Pinpoint the cell where the given text exists, returning its [x, y] midpoint coordinate. 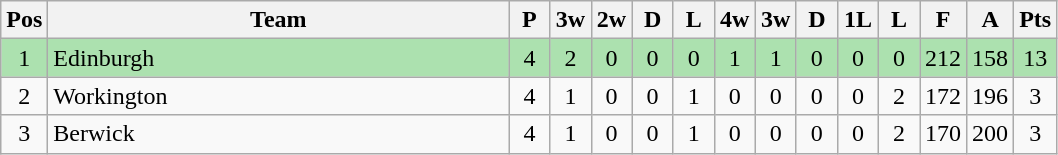
Pts [1036, 20]
158 [990, 58]
Workington [278, 96]
Pos [24, 20]
4w [734, 20]
Edinburgh [278, 58]
1L [858, 20]
200 [990, 134]
212 [944, 58]
13 [1036, 58]
Team [278, 20]
172 [944, 96]
196 [990, 96]
170 [944, 134]
F [944, 20]
Berwick [278, 134]
A [990, 20]
P [530, 20]
2w [612, 20]
